Return the [x, y] coordinate for the center point of the cell that contains the specified text.  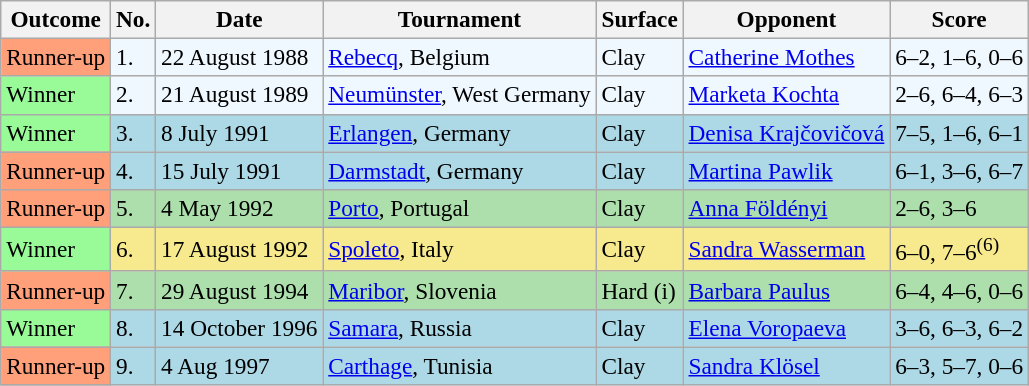
6–3, 5–7, 0–6 [960, 366]
Sandra Klösel [786, 366]
Opponent [786, 19]
22 August 1988 [240, 57]
Erlangen, Germany [460, 133]
2. [134, 95]
21 August 1989 [240, 95]
2–6, 6–4, 6–3 [960, 95]
7. [134, 290]
4 Aug 1997 [240, 366]
7–5, 1–6, 6–1 [960, 133]
15 July 1991 [240, 170]
14 October 1996 [240, 328]
Sandra Wasserman [786, 249]
6–1, 3–6, 6–7 [960, 170]
Porto, Portugal [460, 208]
9. [134, 366]
Tournament [460, 19]
Maribor, Slovenia [460, 290]
Darmstadt, Germany [460, 170]
Samara, Russia [460, 328]
3–6, 6–3, 6–2 [960, 328]
3. [134, 133]
5. [134, 208]
4 May 1992 [240, 208]
6–2, 1–6, 0–6 [960, 57]
Neumünster, West Germany [460, 95]
Barbara Paulus [786, 290]
Surface [640, 19]
1. [134, 57]
Outcome [56, 19]
Spoleto, Italy [460, 249]
17 August 1992 [240, 249]
6–0, 7–6(6) [960, 249]
Marketa Kochta [786, 95]
8. [134, 328]
Score [960, 19]
8 July 1991 [240, 133]
29 August 1994 [240, 290]
Denisa Krajčovičová [786, 133]
Date [240, 19]
Elena Voropaeva [786, 328]
Carthage, Tunisia [460, 366]
Catherine Mothes [786, 57]
No. [134, 19]
6–4, 4–6, 0–6 [960, 290]
6. [134, 249]
Anna Földényi [786, 208]
Rebecq, Belgium [460, 57]
Hard (i) [640, 290]
Martina Pawlik [786, 170]
4. [134, 170]
2–6, 3–6 [960, 208]
